Return the (X, Y) coordinate for the center point of the cell that contains the specified text.  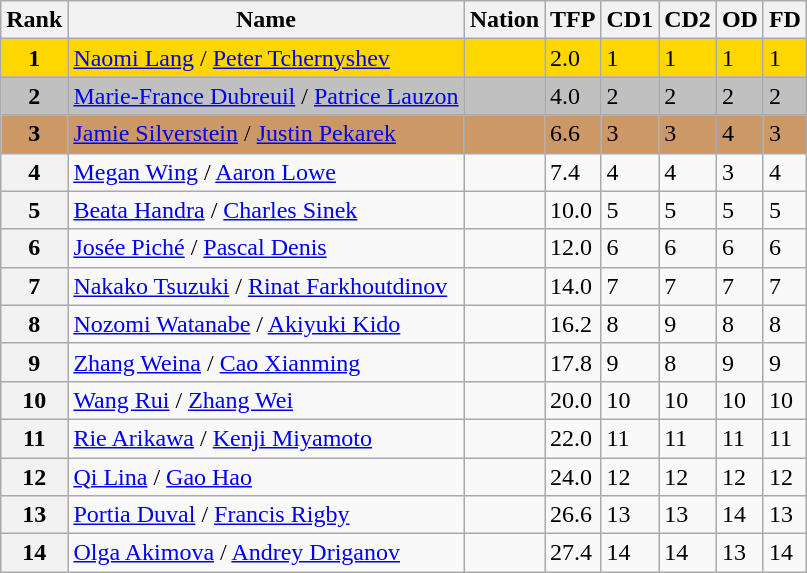
Qi Lina / Gao Hao (266, 477)
OD (740, 20)
27.4 (573, 553)
Olga Akimova / Andrey Driganov (266, 553)
14.0 (573, 286)
Wang Rui / Zhang Wei (266, 400)
2.0 (573, 58)
Nozomi Watanabe / Akiyuki Kido (266, 324)
Portia Duval / Francis Rigby (266, 515)
22.0 (573, 438)
6.6 (573, 134)
Rank (34, 20)
20.0 (573, 400)
Beata Handra / Charles Sinek (266, 210)
17.8 (573, 362)
Naomi Lang / Peter Tchernyshev (266, 58)
Josée Piché / Pascal Denis (266, 248)
TFP (573, 20)
Megan Wing / Aaron Lowe (266, 172)
10.0 (573, 210)
CD2 (688, 20)
Jamie Silverstein / Justin Pekarek (266, 134)
4.0 (573, 96)
24.0 (573, 477)
Nation (504, 20)
12.0 (573, 248)
Rie Arikawa / Kenji Miyamoto (266, 438)
FD (784, 20)
26.6 (573, 515)
7.4 (573, 172)
Nakako Tsuzuki / Rinat Farkhoutdinov (266, 286)
Zhang Weina / Cao Xianming (266, 362)
Marie-France Dubreuil / Patrice Lauzon (266, 96)
Name (266, 20)
CD1 (630, 20)
16.2 (573, 324)
